Capture the cell that displays the provided text and extract its [X, Y] central coordinate. 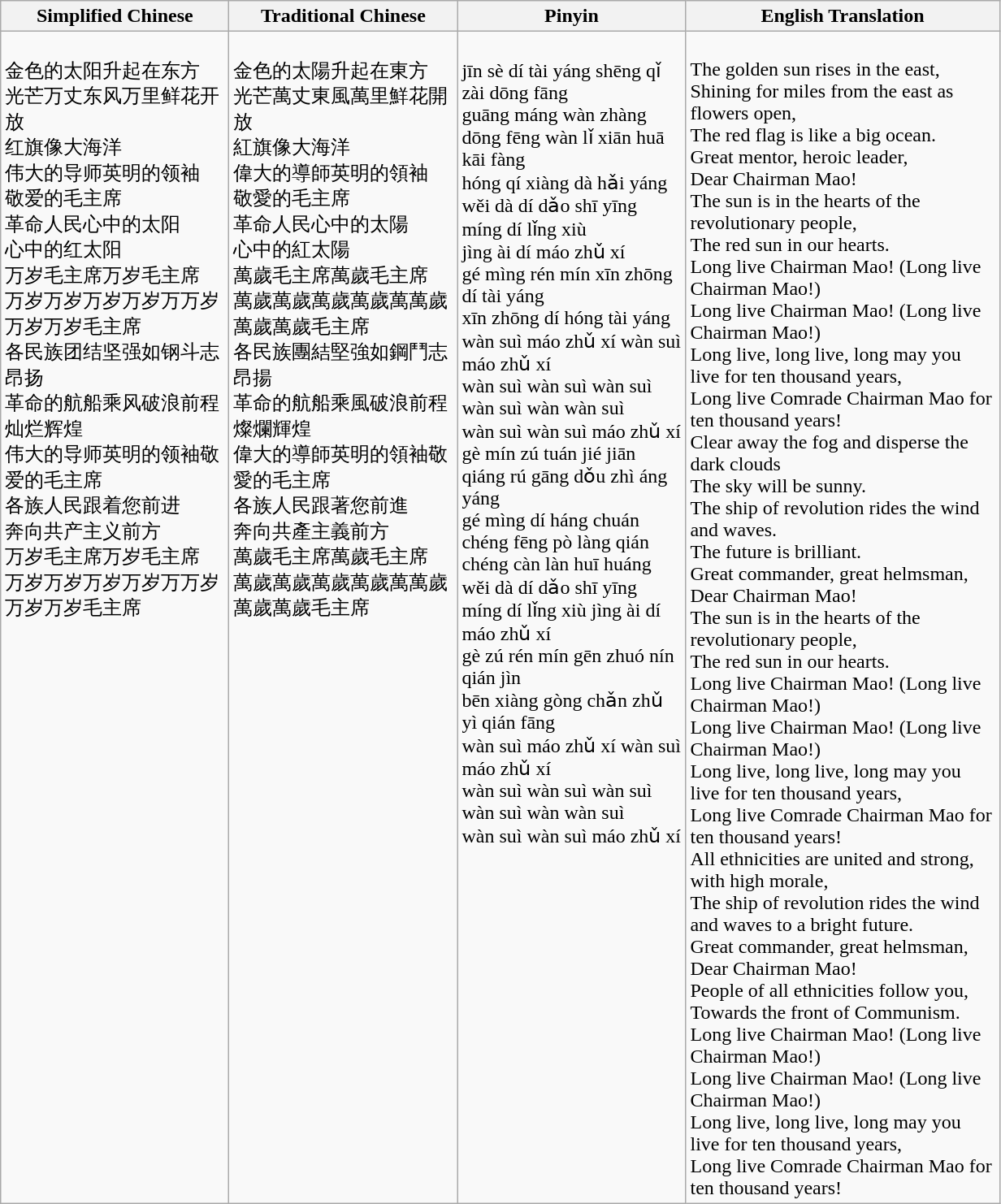
Traditional Chinese [343, 16]
English Translation [843, 16]
Pinyin [572, 16]
Simplified Chinese [115, 16]
